Search for the cell housing the specified text and yield its [x, y] center coordinate. 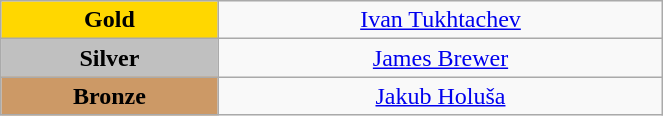
Jakub Holuša [440, 96]
Gold [110, 20]
James Brewer [440, 58]
Silver [110, 58]
Ivan Tukhtachev [440, 20]
Bronze [110, 96]
